Pinpoint the cell where the given text exists, returning its [X, Y] midpoint coordinate. 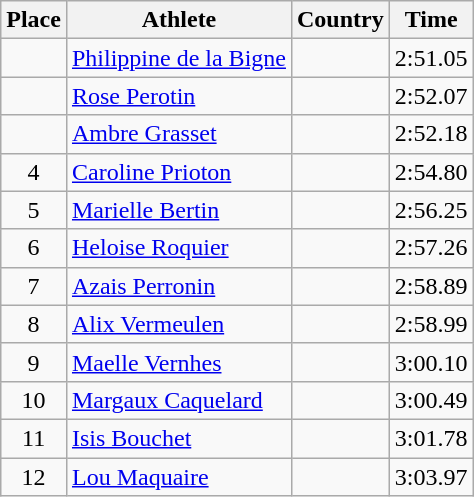
Maelle Vernhes [178, 362]
Place [34, 20]
Heloise Roquier [178, 248]
2:52.18 [431, 134]
2:54.80 [431, 172]
Alix Vermeulen [178, 324]
3:03.97 [431, 477]
Azais Perronin [178, 286]
2:57.26 [431, 248]
Isis Bouchet [178, 438]
Caroline Prioton [178, 172]
3:00.49 [431, 400]
11 [34, 438]
12 [34, 477]
Marielle Bertin [178, 210]
9 [34, 362]
Time [431, 20]
2:51.05 [431, 58]
Lou Maquaire [178, 477]
3:01.78 [431, 438]
3:00.10 [431, 362]
Philippine de la Bigne [178, 58]
Rose Perotin [178, 96]
8 [34, 324]
7 [34, 286]
6 [34, 248]
4 [34, 172]
5 [34, 210]
10 [34, 400]
Margaux Caquelard [178, 400]
Ambre Grasset [178, 134]
2:56.25 [431, 210]
2:58.99 [431, 324]
2:52.07 [431, 96]
2:58.89 [431, 286]
Athlete [178, 20]
Country [340, 20]
